Return the (X, Y) coordinate for the center point of the cell that contains the specified text.  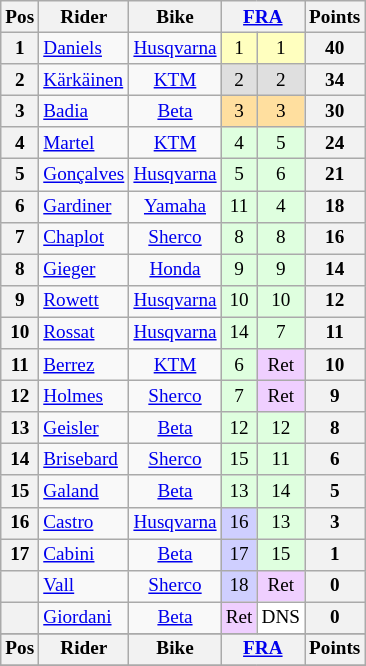
Chaplot (84, 238)
DNS (281, 618)
Daniels (84, 48)
21 (335, 175)
Holmes (84, 396)
Berrez (84, 365)
Yamaha (175, 206)
Gieger (84, 270)
Rowett (84, 301)
Gonçalves (84, 175)
Gardiner (84, 206)
Rossat (84, 333)
Cabini (84, 554)
Giordani (84, 618)
Castro (84, 523)
Honda (175, 270)
Martel (84, 143)
Brisebard (84, 460)
Geisler (84, 428)
30 (335, 111)
24 (335, 143)
Badia (84, 111)
Kärkäinen (84, 80)
40 (335, 48)
34 (335, 80)
Vall (84, 586)
Galand (84, 491)
